Identify which cell holds the provided text, then report its [x, y] central coordinate. 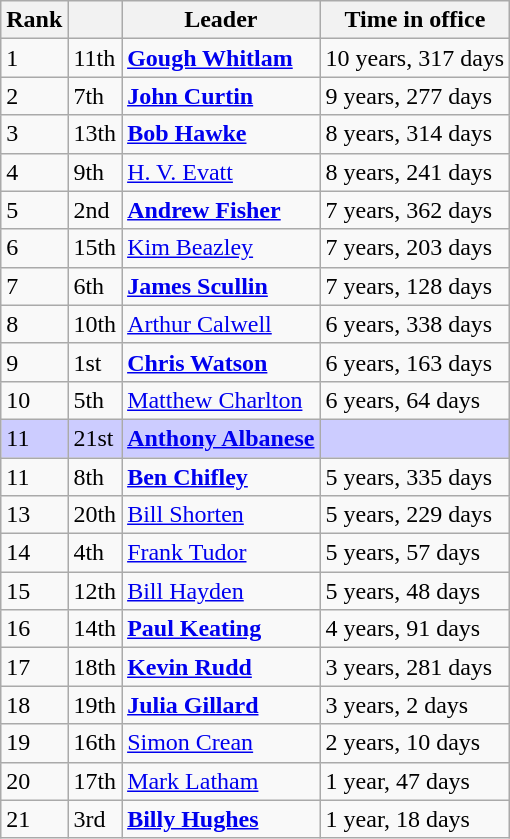
Billy Hughes [221, 819]
7th [95, 96]
Bill Hayden [221, 591]
Andrew Fisher [221, 210]
Gough Whitlam [221, 58]
5 years, 57 days [415, 553]
7 years, 203 days [415, 248]
Kim Beazley [221, 248]
9 [34, 362]
Bob Hawke [221, 134]
10th [95, 324]
Rank [34, 20]
7 years, 128 days [415, 286]
13th [95, 134]
Mark Latham [221, 781]
15 [34, 591]
Arthur Calwell [221, 324]
20th [95, 515]
4 [34, 172]
12th [95, 591]
8 years, 241 days [415, 172]
8 years, 314 days [415, 134]
3 years, 281 days [415, 667]
2nd [95, 210]
19 [34, 743]
1st [95, 362]
16 [34, 629]
Frank Tudor [221, 553]
Anthony Albanese [221, 438]
4 years, 91 days [415, 629]
18th [95, 667]
3 [34, 134]
7 [34, 286]
Chris Watson [221, 362]
14 [34, 553]
5 years, 335 days [415, 477]
10 [34, 400]
20 [34, 781]
10 years, 317 days [415, 58]
Leader [221, 20]
5 years, 48 days [415, 591]
3 years, 2 days [415, 705]
19th [95, 705]
18 [34, 705]
Simon Crean [221, 743]
21 [34, 819]
Julia Gillard [221, 705]
11th [95, 58]
Paul Keating [221, 629]
Time in office [415, 20]
Kevin Rudd [221, 667]
1 year, 18 days [415, 819]
17 [34, 667]
6th [95, 286]
13 [34, 515]
9 years, 277 days [415, 96]
21st [95, 438]
1 year, 47 days [415, 781]
7 years, 362 days [415, 210]
8th [95, 477]
Bill Shorten [221, 515]
Ben Chifley [221, 477]
5 years, 229 days [415, 515]
6 years, 64 days [415, 400]
2 years, 10 days [415, 743]
4th [95, 553]
14th [95, 629]
2 [34, 96]
James Scullin [221, 286]
15th [95, 248]
6 [34, 248]
5th [95, 400]
6 years, 338 days [415, 324]
H. V. Evatt [221, 172]
Matthew Charlton [221, 400]
1 [34, 58]
John Curtin [221, 96]
3rd [95, 819]
9th [95, 172]
6 years, 163 days [415, 362]
16th [95, 743]
5 [34, 210]
8 [34, 324]
17th [95, 781]
